Determine the (X, Y) coordinate at the center of the cell enclosing the given text.  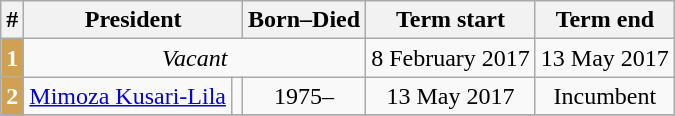
Vacant (195, 58)
1 (12, 58)
8 February 2017 (451, 58)
Term end (604, 20)
Term start (451, 20)
Born–Died (304, 20)
2 (12, 96)
Incumbent (604, 96)
Mimoza Kusari-Lila (128, 96)
# (12, 20)
1975– (304, 96)
President (134, 20)
